Scan for the cell matching the given text and deliver its (X, Y) coordinate at center. 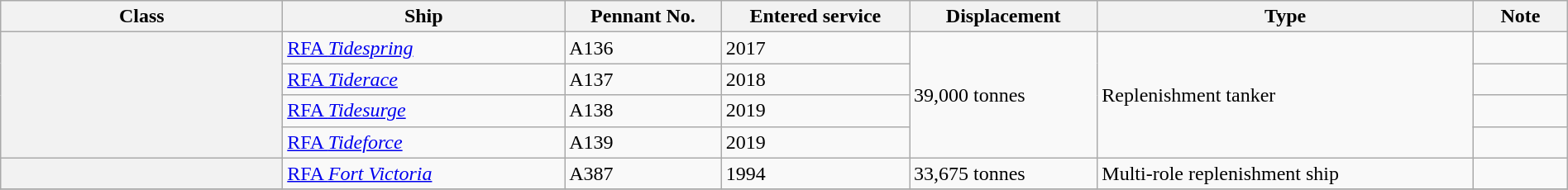
Ship (423, 17)
RFA Fort Victoria (423, 173)
39,000 tonnes (1004, 95)
RFA Tidespring (423, 48)
2018 (815, 79)
Replenishment tanker (1285, 95)
Note (1521, 17)
A137 (643, 79)
Entered service (815, 17)
1994 (815, 173)
33,675 tonnes (1004, 173)
2017 (815, 48)
A136 (643, 48)
Pennant No. (643, 17)
Multi-role replenishment ship (1285, 173)
A138 (643, 111)
Class (142, 17)
Type (1285, 17)
A139 (643, 142)
A387 (643, 173)
RFA Tideforce (423, 142)
RFA Tiderace (423, 79)
RFA Tidesurge (423, 111)
Displacement (1004, 17)
